Locate the cell with the specified text and output its (X, Y) center coordinate. 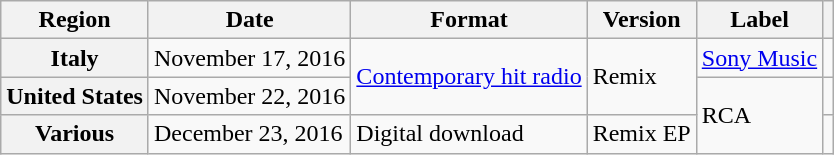
November 22, 2016 (249, 96)
Version (642, 20)
Label (759, 20)
Remix EP (642, 134)
RCA (759, 115)
Sony Music (759, 58)
Region (75, 20)
Remix (642, 77)
Format (469, 20)
Contemporary hit radio (469, 77)
Digital download (469, 134)
November 17, 2016 (249, 58)
Various (75, 134)
Italy (75, 58)
December 23, 2016 (249, 134)
Date (249, 20)
United States (75, 96)
